Provide the [X, Y] coordinate of the cell's center where the given text is located.  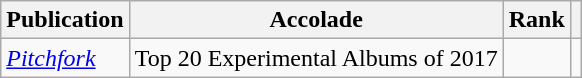
Top 20 Experimental Albums of 2017 [316, 58]
Rank [536, 20]
Pitchfork [65, 58]
Accolade [316, 20]
Publication [65, 20]
